Return [x, y] of the center of cell containing provided text 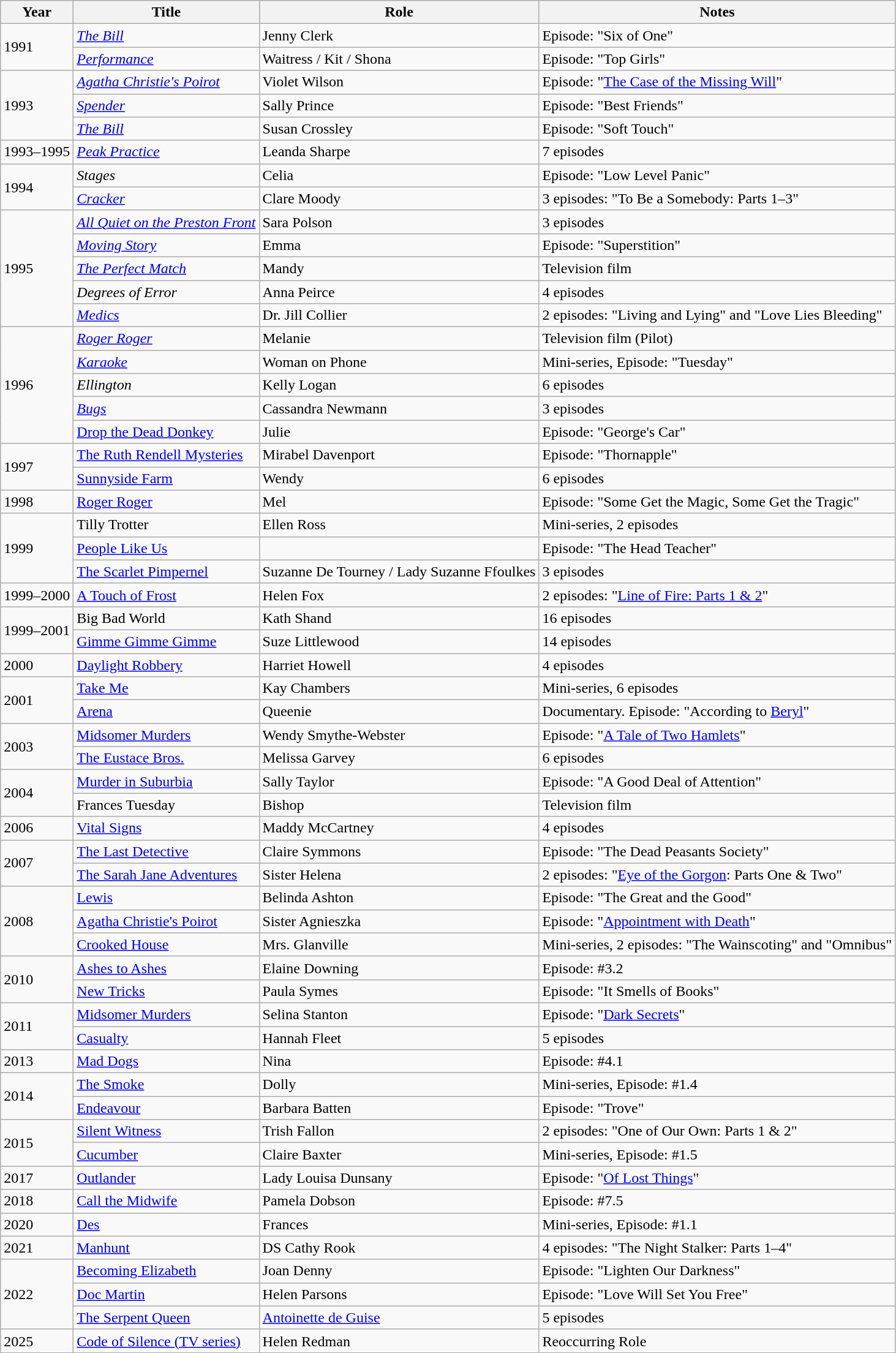
Performance [167, 59]
2018 [37, 1201]
The Scarlet Pimpernel [167, 571]
Mandy [399, 268]
Murder in Suburbia [167, 782]
3 episodes: "To Be a Somebody: Parts 1–3" [717, 198]
Gimme Gimme Gimme [167, 641]
The Serpent Queen [167, 1317]
Sara Polson [399, 222]
2 episodes: "Eye of the Gorgon: Parts One & Two" [717, 875]
Mini-series, Episode: #1.5 [717, 1155]
DS Cathy Rook [399, 1248]
2004 [37, 793]
People Like Us [167, 548]
Mini-series, Episode: "Tuesday" [717, 362]
Anna Peirce [399, 292]
Episode: "Appointment with Death" [717, 921]
Episode: "Trove" [717, 1108]
Dr. Jill Collier [399, 315]
Mirabel Davenport [399, 455]
Episode: #4.1 [717, 1061]
Call the Midwife [167, 1201]
Claire Baxter [399, 1155]
Endeavour [167, 1108]
1997 [37, 467]
Episode: "Superstition" [717, 245]
2003 [37, 747]
Episode: "Top Girls" [717, 59]
1998 [37, 502]
Harriet Howell [399, 665]
Casualty [167, 1038]
Violet Wilson [399, 82]
Episode: "Best Friends" [717, 105]
2013 [37, 1061]
2022 [37, 1294]
Nina [399, 1061]
Mrs. Glanville [399, 944]
Emma [399, 245]
Sister Agnieszka [399, 921]
Peak Practice [167, 152]
2008 [37, 921]
Daylight Robbery [167, 665]
Kay Chambers [399, 688]
Episode: "Soft Touch" [717, 129]
Frances [399, 1224]
Melanie [399, 339]
2001 [37, 700]
Moving Story [167, 245]
Paula Symes [399, 991]
Silent Witness [167, 1131]
16 episodes [717, 618]
Bishop [399, 805]
The Eustace Bros. [167, 758]
1999 [37, 548]
Stages [167, 175]
Episode: "Of Lost Things" [717, 1178]
Pamela Dobson [399, 1201]
The Sarah Jane Adventures [167, 875]
Title [167, 12]
Episode: #3.2 [717, 968]
Selina Stanton [399, 1014]
Sally Prince [399, 105]
Ellen Ross [399, 525]
Waitress / Kit / Shona [399, 59]
1999–2001 [37, 630]
Susan Crossley [399, 129]
Queenie [399, 712]
Bugs [167, 409]
Cucumber [167, 1155]
Episode: "George's Car" [717, 432]
Elaine Downing [399, 968]
2 episodes: "Line of Fire: Parts 1 & 2" [717, 595]
Tilly Trotter [167, 525]
Helen Fox [399, 595]
4 episodes: "The Night Stalker: Parts 1–4" [717, 1248]
Julie [399, 432]
Jenny Clerk [399, 36]
Ellington [167, 385]
2 episodes: "Living and Lying" and "Love Lies Bleeding" [717, 315]
Lady Louisa Dunsany [399, 1178]
Wendy [399, 478]
Melissa Garvey [399, 758]
Television film (Pilot) [717, 339]
Crooked House [167, 944]
2021 [37, 1248]
Medics [167, 315]
Clare Moody [399, 198]
Episode: "Dark Secrets" [717, 1014]
2011 [37, 1026]
Year [37, 12]
Mad Dogs [167, 1061]
2000 [37, 665]
Kelly Logan [399, 385]
1996 [37, 385]
Episode: "Six of One" [717, 36]
Mini-series, Episode: #1.1 [717, 1224]
2020 [37, 1224]
Ashes to Ashes [167, 968]
Episode: "The Dead Peasants Society" [717, 851]
All Quiet on the Preston Front [167, 222]
Sunnyside Farm [167, 478]
Documentary. Episode: "According to Beryl" [717, 712]
Reoccurring Role [717, 1341]
The Smoke [167, 1085]
Suzanne De Tourney / Lady Suzanne Ffoulkes [399, 571]
Des [167, 1224]
Dolly [399, 1085]
Helen Redman [399, 1341]
Role [399, 12]
1999–2000 [37, 595]
2025 [37, 1341]
Vital Signs [167, 828]
Outlander [167, 1178]
Kath Shand [399, 618]
Barbara Batten [399, 1108]
Episode: "A Good Deal of Attention" [717, 782]
Episode: "Lighten Our Darkness" [717, 1271]
Code of Silence (TV series) [167, 1341]
1991 [37, 47]
Suze Littlewood [399, 641]
Mini-series, Episode: #1.4 [717, 1085]
Celia [399, 175]
1993–1995 [37, 152]
14 episodes [717, 641]
2007 [37, 863]
7 episodes [717, 152]
Hannah Fleet [399, 1038]
Wendy Smythe-Webster [399, 735]
Becoming Elizabeth [167, 1271]
Claire Symmons [399, 851]
2014 [37, 1096]
Episode: "Love Will Set You Free" [717, 1294]
2017 [37, 1178]
Doc Martin [167, 1294]
Leanda Sharpe [399, 152]
Frances Tuesday [167, 805]
Big Bad World [167, 618]
Episode: "A Tale of Two Hamlets" [717, 735]
A Touch of Frost [167, 595]
Antoinette de Guise [399, 1317]
The Last Detective [167, 851]
2 episodes: "One of Our Own: Parts 1 & 2" [717, 1131]
Manhunt [167, 1248]
Joan Denny [399, 1271]
Sally Taylor [399, 782]
2006 [37, 828]
Drop the Dead Donkey [167, 432]
Mini-series, 6 episodes [717, 688]
Episode: #7.5 [717, 1201]
Notes [717, 12]
Belinda Ashton [399, 898]
Episode: "It Smells of Books" [717, 991]
Episode: "The Great and the Good" [717, 898]
2010 [37, 979]
Episode: "Thornapple" [717, 455]
Spender [167, 105]
2015 [37, 1143]
1993 [37, 105]
Episode: "The Case of the Missing Will" [717, 82]
Mel [399, 502]
The Ruth Rendell Mysteries [167, 455]
Mini-series, 2 episodes: "The Wainscoting" and "Omnibus" [717, 944]
Episode: "Some Get the Magic, Some Get the Tragic" [717, 502]
Woman on Phone [399, 362]
Mini-series, 2 episodes [717, 525]
Trish Fallon [399, 1131]
Degrees of Error [167, 292]
Helen Parsons [399, 1294]
Sister Helena [399, 875]
Cassandra Newmann [399, 409]
1995 [37, 268]
Maddy McCartney [399, 828]
Take Me [167, 688]
Karaoke [167, 362]
Episode: "The Head Teacher" [717, 548]
The Perfect Match [167, 268]
1994 [37, 187]
New Tricks [167, 991]
Lewis [167, 898]
Arena [167, 712]
Cracker [167, 198]
Episode: "Low Level Panic" [717, 175]
